Extract the (X, Y) coordinate from the center of the cell holding the provided text.  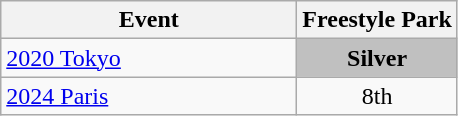
Freestyle Park (378, 20)
2020 Tokyo (149, 58)
Silver (378, 58)
Event (149, 20)
8th (378, 96)
2024 Paris (149, 96)
